Locate the cell with the specified text and output its (X, Y) center coordinate. 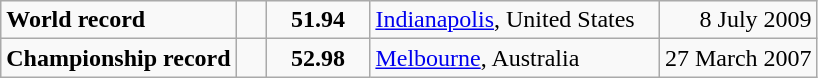
8 July 2009 (738, 20)
52.98 (318, 58)
Melbourne, Australia (515, 58)
51.94 (318, 20)
Indianapolis, United States (515, 20)
World record (118, 20)
27 March 2007 (738, 58)
Championship record (118, 58)
